Return the (X, Y) coordinate for the center point of the cell that contains the specified text.  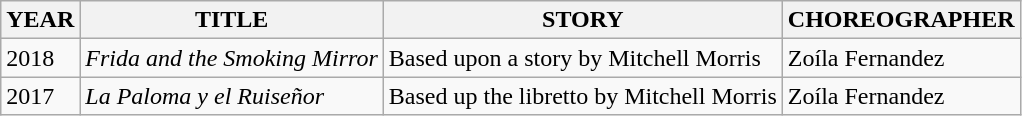
CHOREOGRAPHER (901, 20)
TITLE (232, 20)
La Paloma y el Ruiseñor (232, 96)
2017 (40, 96)
Based up the libretto by Mitchell Morris (582, 96)
YEAR (40, 20)
Based upon a story by Mitchell Morris (582, 58)
Frida and the Smoking Mirror (232, 58)
STORY (582, 20)
2018 (40, 58)
